Output the [x, y] coordinate of the center of the cell containing the given text.  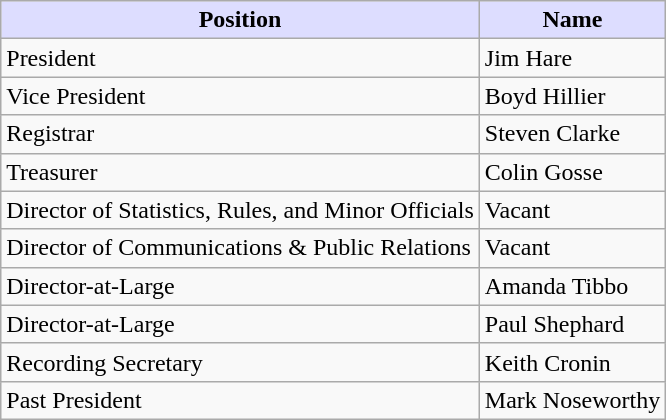
President [240, 58]
Treasurer [240, 172]
Keith Cronin [572, 362]
Director of Statistics, Rules, and Minor Officials [240, 210]
Recording Secretary [240, 362]
Vice President [240, 96]
Boyd Hillier [572, 96]
Amanda Tibbo [572, 286]
Past President [240, 400]
Paul Shephard [572, 324]
Jim Hare [572, 58]
Position [240, 20]
Colin Gosse [572, 172]
Steven Clarke [572, 134]
Name [572, 20]
Director of Communications & Public Relations [240, 248]
Mark Noseworthy [572, 400]
Registrar [240, 134]
